Find where the given text appears and provide that cell's center as [x, y] coordinate. 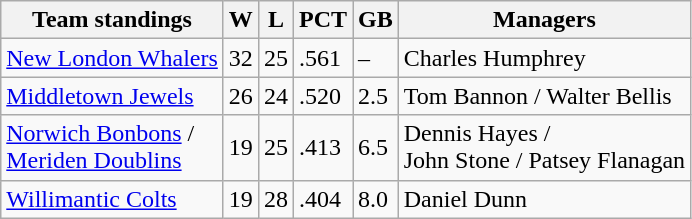
.520 [322, 96]
8.0 [375, 199]
New London Whalers [112, 58]
Managers [544, 20]
Tom Bannon / Walter Bellis [544, 96]
Charles Humphrey [544, 58]
.561 [322, 58]
32 [240, 58]
GB [375, 20]
6.5 [375, 148]
2.5 [375, 96]
PCT [322, 20]
W [240, 20]
Norwich Bonbons / Meriden Doublins [112, 148]
Dennis Hayes / John Stone / Patsey Flanagan [544, 148]
.404 [322, 199]
.413 [322, 148]
24 [276, 96]
L [276, 20]
Willimantic Colts [112, 199]
26 [240, 96]
Middletown Jewels [112, 96]
28 [276, 199]
Daniel Dunn [544, 199]
– [375, 58]
Team standings [112, 20]
